Determine the [x, y] coordinate at the center of the cell enclosing the given text.  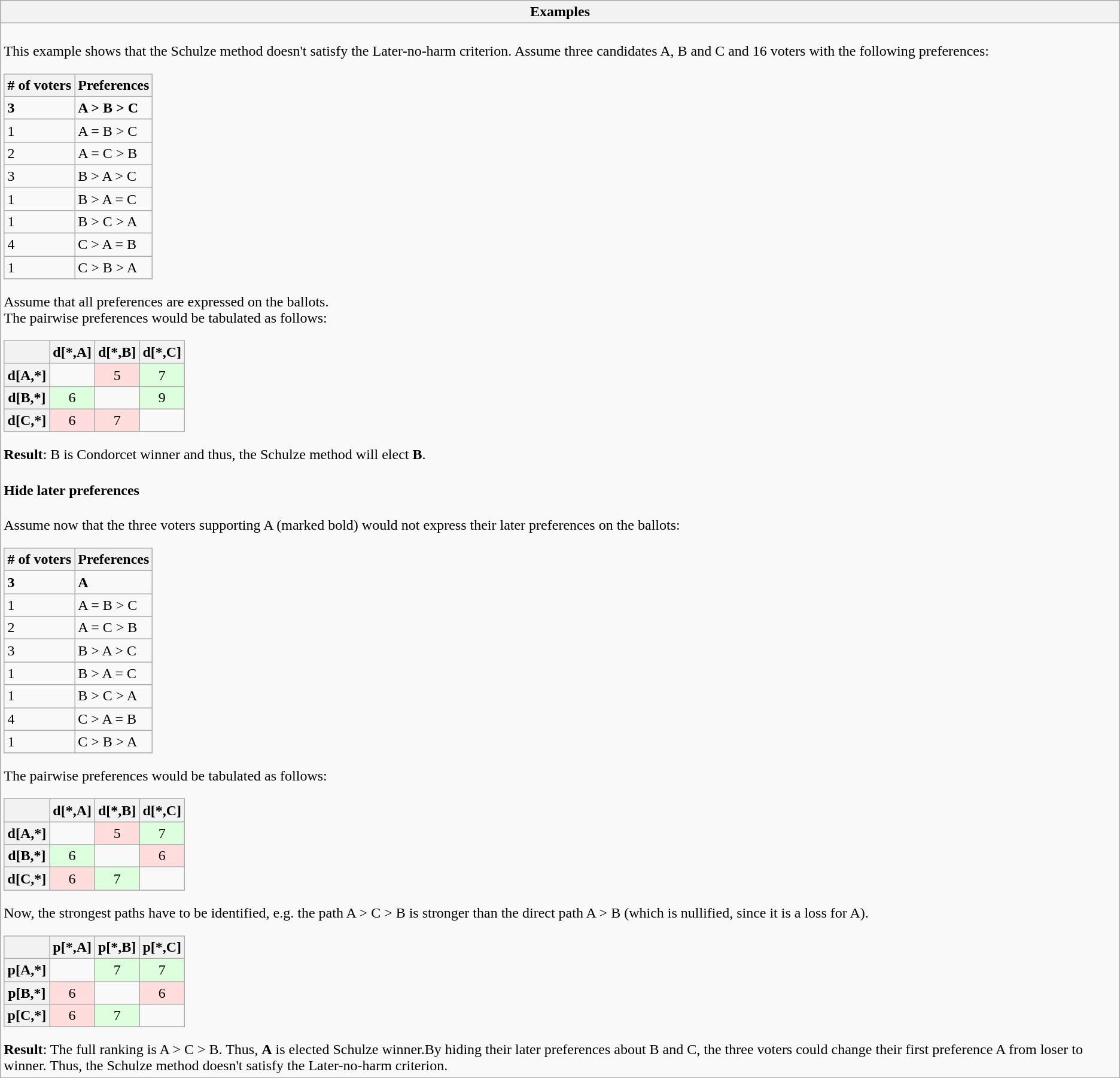
p[A,*] [27, 970]
p[*,B] [117, 948]
A > B > C [114, 108]
p[*,C] [162, 948]
Examples [560, 12]
p[C,*] [27, 1016]
9 [162, 397]
p[B,*] [27, 993]
A [114, 582]
p[*,A] [72, 948]
